Search for the cell housing the specified text and yield its [X, Y] center coordinate. 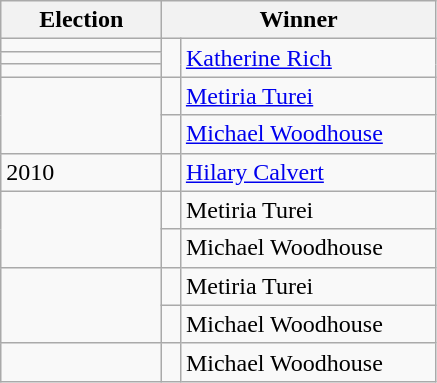
Election [82, 20]
Winner [299, 20]
Hilary Calvert [308, 172]
2010 [82, 172]
Katherine Rich [308, 58]
